Search for the cell housing the specified text and yield its (x, y) center coordinate. 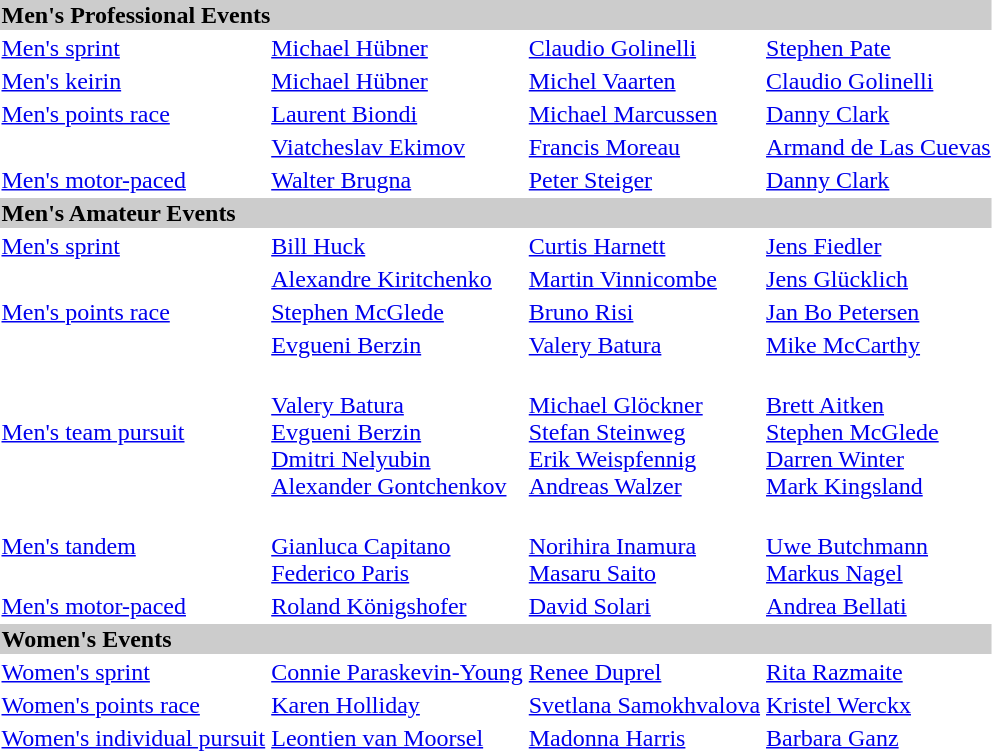
Men's Amateur Events (496, 213)
Bruno Risi (644, 312)
Laurent Biondi (398, 114)
Bill Huck (398, 246)
Men's keirin (134, 81)
Men's team pursuit (134, 432)
Peter Steiger (644, 180)
Women's sprint (134, 672)
Valery Batura Evgueni Berzin Dmitri Nelyubin Alexander Gontchenkov (398, 432)
Curtis Harnett (644, 246)
Svetlana Samokhvalova (644, 705)
Evgueni Berzin (398, 345)
Michael Glöckner Stefan Steinweg Erik Weispfennig Andreas Walzer (644, 432)
Roland Königshofer (398, 606)
Men's Professional Events (496, 15)
Stephen McGlede (398, 312)
Michael Marcussen (644, 114)
Walter Brugna (398, 180)
Martin Vinnicombe (644, 279)
David Solari (644, 606)
Women's points race (134, 705)
Connie Paraskevin-Young (398, 672)
Gianluca Capitano Federico Paris (398, 546)
Norihira Inamura Masaru Saito (644, 546)
Alexandre Kiritchenko (398, 279)
Renee Duprel (644, 672)
Claudio Golinelli (644, 48)
Francis Moreau (644, 147)
Viatcheslav Ekimov (398, 147)
Michel Vaarten (644, 81)
Karen Holliday (398, 705)
Men's tandem (134, 546)
Valery Batura (644, 345)
Women's Events (496, 639)
